Find where the given text appears and provide that cell's center as (x, y) coordinate. 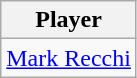
Player (69, 20)
Mark Recchi (69, 58)
